Identify which cell holds the provided text, then report its [x, y] central coordinate. 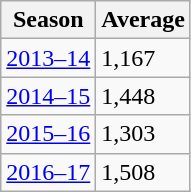
1,508 [144, 172]
1,448 [144, 96]
1,303 [144, 134]
2016–17 [48, 172]
2014–15 [48, 96]
Season [48, 20]
Average [144, 20]
2013–14 [48, 58]
1,167 [144, 58]
2015–16 [48, 134]
